Capture the cell that displays the provided text and extract its [x, y] central coordinate. 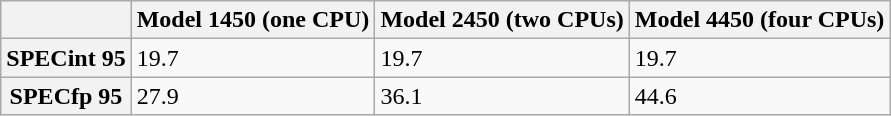
44.6 [760, 96]
SPECint 95 [66, 58]
Model 4450 (four CPUs) [760, 20]
27.9 [253, 96]
SPECfp 95 [66, 96]
Model 1450 (one CPU) [253, 20]
Model 2450 (two CPUs) [502, 20]
36.1 [502, 96]
